Output the (x, y) coordinate of the center of the cell containing the given text.  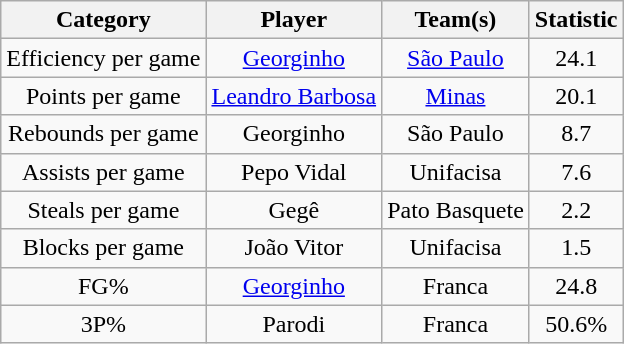
Efficiency per game (104, 58)
50.6% (576, 324)
2.2 (576, 210)
Team(s) (456, 20)
Category (104, 20)
FG% (104, 286)
Pato Basquete (456, 210)
24.1 (576, 58)
Statistic (576, 20)
Blocks per game (104, 248)
Gegê (294, 210)
3P% (104, 324)
Player (294, 20)
João Vitor (294, 248)
Minas (456, 96)
Rebounds per game (104, 134)
20.1 (576, 96)
Points per game (104, 96)
8.7 (576, 134)
7.6 (576, 172)
1.5 (576, 248)
24.8 (576, 286)
Steals per game (104, 210)
Assists per game (104, 172)
Pepo Vidal (294, 172)
Parodi (294, 324)
Leandro Barbosa (294, 96)
